Search for the cell housing the specified text and yield its [X, Y] center coordinate. 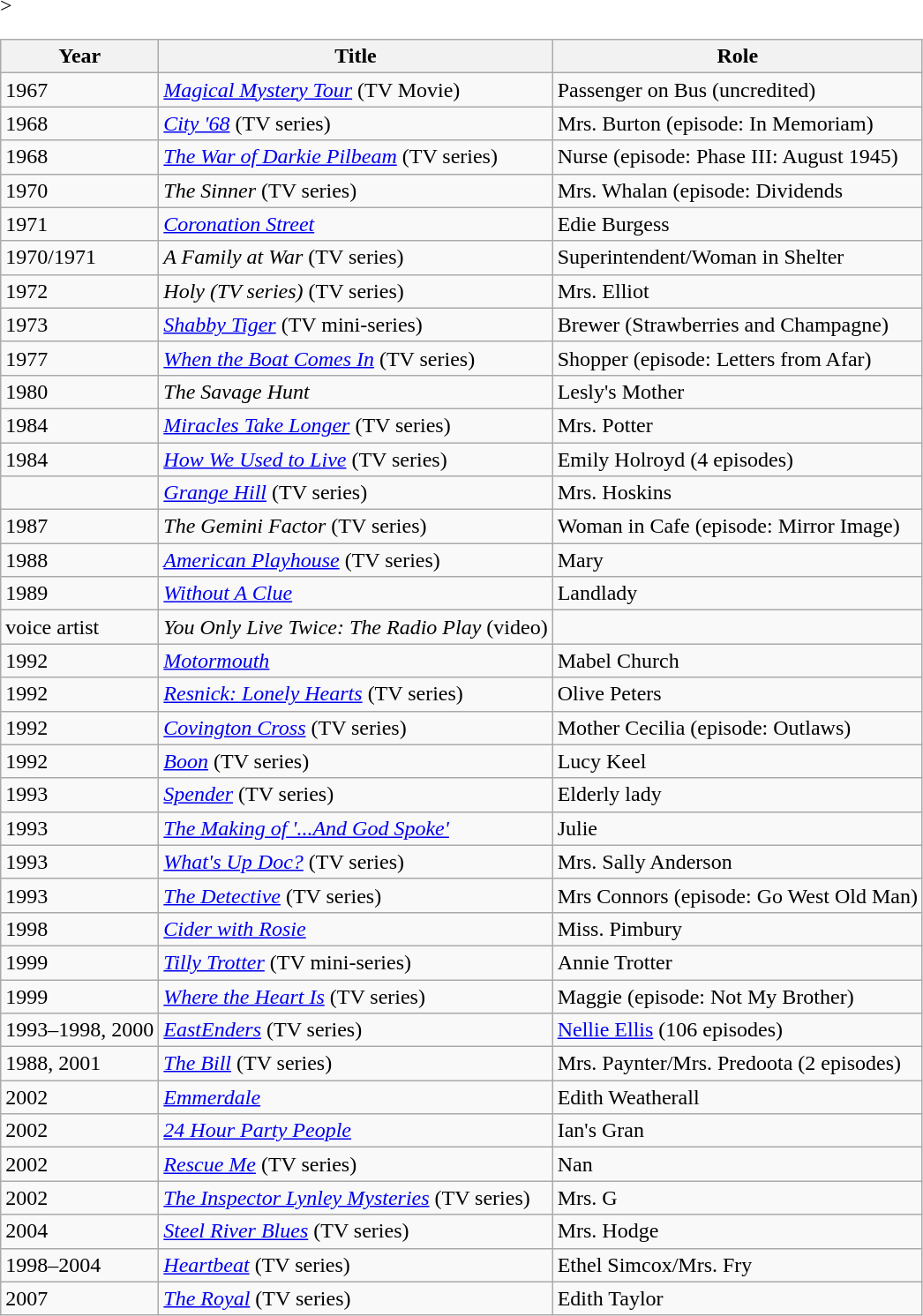
Landlady [738, 594]
Brewer (Strawberries and Champagne) [738, 325]
Heartbeat (TV series) [356, 1265]
Nurse (episode: Phase III: August 1945) [738, 157]
Mother Cecilia (episode: Outlaws) [738, 728]
Motormouth [356, 661]
Spender (TV series) [356, 795]
When the Boat Comes In (TV series) [356, 358]
Rescue Me (TV series) [356, 1164]
Mrs. Burton (episode: In Memoriam) [738, 123]
EastEnders (TV series) [356, 1030]
Lesly's Mother [738, 392]
Mrs. Hoskins [738, 493]
Where the Heart Is (TV series) [356, 996]
What's Up Doc? (TV series) [356, 862]
Coronation Street [356, 224]
24 Hour Party People [356, 1131]
Boon (TV series) [356, 761]
The Savage Hunt [356, 392]
1970 [79, 191]
Holy (TV series) (TV series) [356, 291]
The Making of '...And God Spoke' [356, 828]
Ethel Simcox/Mrs. Fry [738, 1265]
Year [79, 56]
Mabel Church [738, 661]
Woman in Cafe (episode: Mirror Image) [738, 527]
Steel River Blues (TV series) [356, 1231]
Mrs. G [738, 1198]
1987 [79, 527]
Shopper (episode: Letters from Afar) [738, 358]
Edith Weatherall [738, 1097]
1989 [79, 594]
Lucy Keel [738, 761]
1973 [79, 325]
voice artist [79, 627]
Mrs. Sally Anderson [738, 862]
Tilly Trotter (TV mini-series) [356, 962]
1988 [79, 560]
1988, 2001 [79, 1064]
1970/1971 [79, 258]
Superintendent/Woman in Shelter [738, 258]
The Inspector Lynley Mysteries (TV series) [356, 1198]
Mrs. Elliot [738, 291]
1977 [79, 358]
Without A Clue [356, 594]
Olive Peters [738, 694]
1998–2004 [79, 1265]
Resnick: Lonely Hearts (TV series) [356, 694]
Nan [738, 1164]
Mrs Connors (episode: Go West Old Man) [738, 895]
1967 [79, 90]
Ian's Gran [738, 1131]
1998 [79, 929]
Role [738, 56]
Emily Holroyd (4 episodes) [738, 460]
American Playhouse (TV series) [356, 560]
Julie [738, 828]
How We Used to Live (TV series) [356, 460]
You Only Live Twice: The Radio Play (video) [356, 627]
Shabby Tiger (TV mini-series) [356, 325]
A Family at War (TV series) [356, 258]
1993–1998, 2000 [79, 1030]
Mrs. Paynter/Mrs. Predoota (2 episodes) [738, 1064]
Mrs. Whalan (episode: Dividends [738, 191]
Maggie (episode: Not My Brother) [738, 996]
Mrs. Hodge [738, 1231]
Magical Mystery Tour (TV Movie) [356, 90]
Edith Taylor [738, 1298]
Grange Hill (TV series) [356, 493]
Covington Cross (TV series) [356, 728]
1980 [79, 392]
1971 [79, 224]
The Bill (TV series) [356, 1064]
Elderly lady [738, 795]
Miracles Take Longer (TV series) [356, 425]
Mary [738, 560]
City '68 (TV series) [356, 123]
The Gemini Factor (TV series) [356, 527]
The Sinner (TV series) [356, 191]
Edie Burgess [738, 224]
Nellie Ellis (106 episodes) [738, 1030]
Annie Trotter [738, 962]
2004 [79, 1231]
The War of Darkie Pilbeam (TV series) [356, 157]
2007 [79, 1298]
Cider with Rosie [356, 929]
The Detective (TV series) [356, 895]
Passenger on Bus (uncredited) [738, 90]
Mrs. Potter [738, 425]
1972 [79, 291]
Emmerdale [356, 1097]
Title [356, 56]
The Royal (TV series) [356, 1298]
Miss. Pimbury [738, 929]
